Determine the (x, y) coordinate at the center of the cell enclosing the given text.  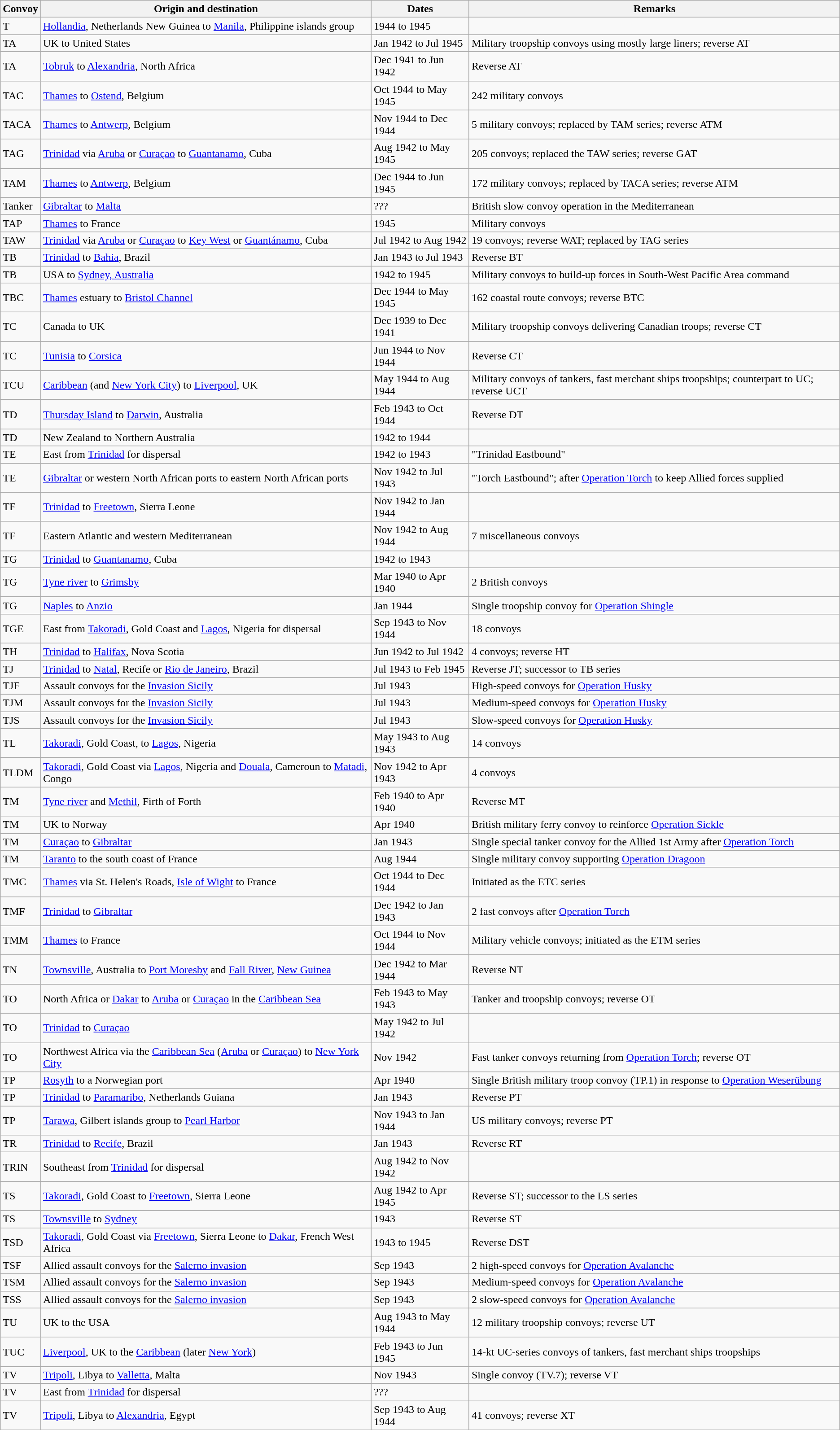
TSM (21, 1282)
Dates (420, 9)
May 1944 to Aug 1944 (420, 385)
12 military troopship convoys; reverse UT (654, 1323)
"Trinidad Eastbound" (654, 455)
Tobruk to Alexandria, North Africa (206, 66)
TAM (21, 183)
TSS (21, 1299)
Jul 1942 to Aug 1942 (420, 240)
Nov 1942 (420, 1057)
Eastern Atlantic and western Mediterranean (206, 536)
Rosyth to a Norwegian port (206, 1080)
Dec 1942 to Jan 1943 (420, 911)
Nov 1943 to Jan 1944 (420, 1121)
Medium-speed convoys for Operation Husky (654, 703)
Takoradi, Gold Coast via Freetown, Sierra Leone to Dakar, French West Africa (206, 1242)
UK to Norway (206, 825)
TMM (21, 940)
May 1943 to Aug 1943 (420, 743)
Reverse NT (654, 969)
19 convoys; reverse WAT; replaced by TAG series (654, 240)
162 coastal route convoys; reverse BTC (654, 298)
Thames via St. Helen's Roads, Isle of Wight to France (206, 882)
Nov 1942 to Aug 1944 (420, 536)
Trinidad to Guantanamo, Cuba (206, 559)
Reverse DT (654, 415)
Medium-speed convoys for Operation Avalanche (654, 1282)
Military convoys to build-up forces in South-West Pacific Area command (654, 274)
Thames estuary to Bristol Channel (206, 298)
Tripoli, Libya to Valletta, Malta (206, 1375)
TJM (21, 703)
14 convoys (654, 743)
Initiated as the ETC series (654, 882)
Jan 1944 (420, 605)
TAG (21, 153)
5 military convoys; replaced by TAM series; reverse ATM (654, 125)
Reverse CT (654, 356)
Dec 1941 to Jun 1942 (420, 66)
Townsville, Australia to Port Moresby and Fall River, New Guinea (206, 969)
TUC (21, 1351)
Jun 1942 to Jul 1942 (420, 652)
172 military convoys; replaced by TACA series; reverse ATM (654, 183)
TGE (21, 628)
Feb 1943 to Jun 1945 (420, 1351)
Trinidad to Freetown, Sierra Leone (206, 507)
14-kt UC-series convoys of tankers, fast merchant ships troopships (654, 1351)
Feb 1940 to Apr 1940 (420, 801)
242 military convoys (654, 95)
TSD (21, 1242)
Reverse DST (654, 1242)
TAW (21, 240)
2 British convoys (654, 582)
18 convoys (654, 628)
41 convoys; reverse XT (654, 1415)
Aug 1942 to May 1945 (420, 153)
British slow convoy operation in the Mediterranean (654, 206)
1943 to 1945 (420, 1242)
Reverse JT; successor to TB series (654, 669)
TLDM (21, 773)
Nov 1942 to Jul 1943 (420, 477)
Thursday Island to Darwin, Australia (206, 415)
Dec 1944 to May 1945 (420, 298)
Nov 1944 to Dec 1944 (420, 125)
Feb 1943 to Oct 1944 (420, 415)
2 high-speed convoys for Operation Avalanche (654, 1265)
TH (21, 652)
Military troopship convoys using mostly large liners; reverse AT (654, 43)
1943 (420, 1219)
Nov 1942 to Jan 1944 (420, 507)
Jul 1943 to Feb 1945 (420, 669)
TSF (21, 1265)
USA to Sydney, Australia (206, 274)
Single British military troop convoy (TP.1) in response to Operation Weserübung (654, 1080)
Nov 1943 (420, 1375)
Gibraltar or western North African ports to eastern North African ports (206, 477)
Reverse RT (654, 1144)
Dec 1942 to Mar 1944 (420, 969)
Taranto to the south coast of France (206, 859)
Naples to Anzio (206, 605)
1945 (420, 223)
Takoradi, Gold Coast to Freetown, Sierra Leone (206, 1196)
East from Takoradi, Gold Coast and Lagos, Nigeria for dispersal (206, 628)
Trinidad to Gibraltar (206, 911)
Trinidad to Curaçao (206, 1028)
Oct 1944 to May 1945 (420, 95)
Caribbean (and New York City) to Liverpool, UK (206, 385)
Oct 1944 to Dec 1944 (420, 882)
TN (21, 969)
Townsville to Sydney (206, 1219)
Mar 1940 to Apr 1940 (420, 582)
Aug 1944 (420, 859)
4 convoys; reverse HT (654, 652)
Origin and destination (206, 9)
TU (21, 1323)
Single troopship convoy for Operation Shingle (654, 605)
Tyne river and Methil, Firth of Forth (206, 801)
Military convoys (654, 223)
May 1942 to Jul 1942 (420, 1028)
Tanker (21, 206)
Tanker and troopship convoys; reverse OT (654, 999)
Reverse ST; successor to the LS series (654, 1196)
2 fast convoys after Operation Torch (654, 911)
7 miscellaneous convoys (654, 536)
TJ (21, 669)
Aug 1943 to May 1944 (420, 1323)
TRIN (21, 1167)
Trinidad to Halifax, Nova Scotia (206, 652)
TBC (21, 298)
Aug 1942 to Apr 1945 (420, 1196)
UK to the USA (206, 1323)
Slow-speed convoys for Operation Husky (654, 720)
Dec 1939 to Dec 1941 (420, 327)
Trinidad to Bahia, Brazil (206, 257)
Sep 1943 to Aug 1944 (420, 1415)
TMF (21, 911)
1942 to 1944 (420, 437)
Single military convoy supporting Operation Dragoon (654, 859)
Aug 1942 to Nov 1942 (420, 1167)
Reverse BT (654, 257)
Curaçao to Gibraltar (206, 842)
British military ferry convoy to reinforce Operation Sickle (654, 825)
Trinidad to Recife, Brazil (206, 1144)
High-speed convoys for Operation Husky (654, 686)
Takoradi, Gold Coast via Lagos, Nigeria and Douala, Cameroun to Matadi, Congo (206, 773)
205 convoys; replaced the TAW series; reverse GAT (654, 153)
Military troopship convoys delivering Canadian troops; reverse CT (654, 327)
Tyne river to Grimsby (206, 582)
Trinidad via Aruba or Curaçao to Guantanamo, Cuba (206, 153)
TL (21, 743)
Reverse AT (654, 66)
Sep 1943 to Nov 1944 (420, 628)
UK to United States (206, 43)
"Torch Eastbound"; after Operation Torch to keep Allied forces supplied (654, 477)
Remarks (654, 9)
New Zealand to Northern Australia (206, 437)
Oct 1944 to Nov 1944 (420, 940)
Convoy (21, 9)
2 slow-speed convoys for Operation Avalanche (654, 1299)
1942 to 1945 (420, 274)
Tripoli, Libya to Alexandria, Egypt (206, 1415)
Tunisia to Corsica (206, 356)
T (21, 26)
Reverse MT (654, 801)
TJF (21, 686)
US military convoys; reverse PT (654, 1121)
TMC (21, 882)
Feb 1943 to May 1943 (420, 999)
Trinidad to Paramaribo, Netherlands Guiana (206, 1098)
1944 to 1945 (420, 26)
TAP (21, 223)
Military convoys of tankers, fast merchant ships troopships; counterpart to UC; reverse UCT (654, 385)
Military vehicle convoys; initiated as the ETM series (654, 940)
Reverse PT (654, 1098)
TACA (21, 125)
Liverpool, UK to the Caribbean (later New York) (206, 1351)
Canada to UK (206, 327)
Dec 1944 to Jun 1945 (420, 183)
Jun 1944 to Nov 1944 (420, 356)
Southeast from Trinidad for dispersal (206, 1167)
Jan 1942 to Jul 1945 (420, 43)
TJS (21, 720)
TAC (21, 95)
4 convoys (654, 773)
Trinidad via Aruba or Curaçao to Key West or Guantánamo, Cuba (206, 240)
Fast tanker convoys returning from Operation Torch; reverse OT (654, 1057)
Thames to Ostend, Belgium (206, 95)
Nov 1942 to Apr 1943 (420, 773)
Single special tanker convoy for the Allied 1st Army after Operation Torch (654, 842)
TR (21, 1144)
TCU (21, 385)
Single convoy (TV.7); reverse VT (654, 1375)
Gibraltar to Malta (206, 206)
Hollandia, Netherlands New Guinea to Manila, Philippine islands group (206, 26)
Takoradi, Gold Coast, to Lagos, Nigeria (206, 743)
Jan 1943 to Jul 1943 (420, 257)
Reverse ST (654, 1219)
Trinidad to Natal, Recife or Rio de Janeiro, Brazil (206, 669)
Tarawa, Gilbert islands group to Pearl Harbor (206, 1121)
North Africa or Dakar to Aruba or Curaçao in the Caribbean Sea (206, 999)
Northwest Africa via the Caribbean Sea (Aruba or Curaçao) to New York City (206, 1057)
